Detect which cell encompasses the target text, then output its (X, Y) center coordinate. 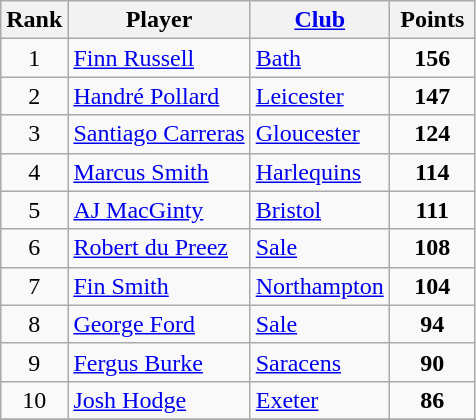
Finn Russell (159, 58)
Club (320, 20)
Bristol (320, 210)
Fin Smith (159, 286)
Handré Pollard (159, 96)
156 (432, 58)
Santiago Carreras (159, 134)
114 (432, 172)
108 (432, 248)
Bath (320, 58)
4 (34, 172)
104 (432, 286)
5 (34, 210)
Northampton (320, 286)
Exeter (320, 400)
6 (34, 248)
Josh Hodge (159, 400)
Saracens (320, 362)
90 (432, 362)
10 (34, 400)
1 (34, 58)
9 (34, 362)
Rank (34, 20)
94 (432, 324)
Leicester (320, 96)
7 (34, 286)
Points (432, 20)
111 (432, 210)
George Ford (159, 324)
3 (34, 134)
2 (34, 96)
8 (34, 324)
Fergus Burke (159, 362)
124 (432, 134)
Gloucester (320, 134)
147 (432, 96)
Harlequins (320, 172)
Player (159, 20)
AJ MacGinty (159, 210)
Robert du Preez (159, 248)
Marcus Smith (159, 172)
86 (432, 400)
